Scan for the cell matching the given text and deliver its (X, Y) coordinate at center. 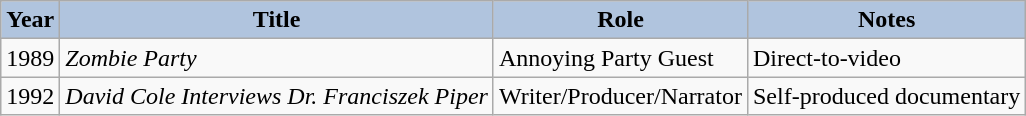
Direct-to-video (886, 58)
Year (30, 20)
Title (277, 20)
Writer/Producer/Narrator (620, 96)
Zombie Party (277, 58)
1989 (30, 58)
1992 (30, 96)
David Cole Interviews Dr. Franciszek Piper (277, 96)
Role (620, 20)
Notes (886, 20)
Annoying Party Guest (620, 58)
Self-produced documentary (886, 96)
